Output the [X, Y] coordinate of the center of the cell containing the given text.  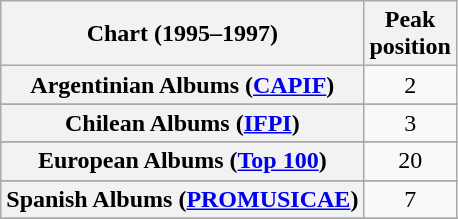
20 [410, 161]
European Albums (Top 100) [182, 161]
Spanish Albums (PROMUSICAE) [182, 199]
7 [410, 199]
Peakposition [410, 34]
3 [410, 123]
Chart (1995–1997) [182, 34]
2 [410, 85]
Argentinian Albums (CAPIF) [182, 85]
Chilean Albums (IFPI) [182, 123]
